Output the (X, Y) coordinate of the center of the cell containing the given text.  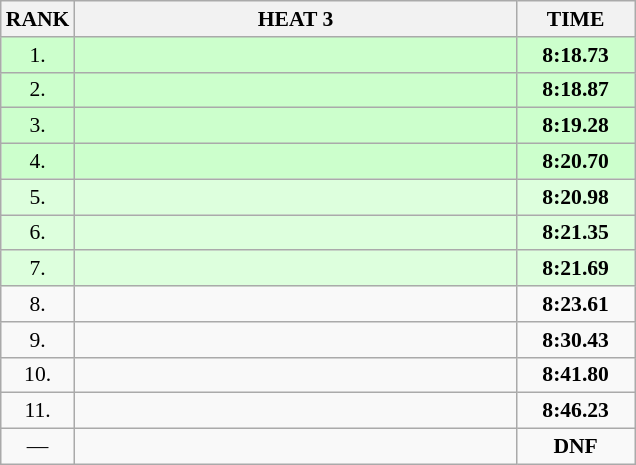
8:18.87 (576, 90)
RANK (38, 19)
8:21.35 (576, 233)
8:41.80 (576, 375)
3. (38, 126)
7. (38, 269)
8:46.23 (576, 411)
6. (38, 233)
9. (38, 340)
8:18.73 (576, 55)
8:20.98 (576, 197)
— (38, 447)
2. (38, 90)
11. (38, 411)
8. (38, 304)
DNF (576, 447)
8:30.43 (576, 340)
8:23.61 (576, 304)
5. (38, 197)
10. (38, 375)
1. (38, 55)
HEAT 3 (295, 19)
8:21.69 (576, 269)
4. (38, 162)
8:20.70 (576, 162)
TIME (576, 19)
8:19.28 (576, 126)
